For the text-containing cell, return its midpoint in (x, y) coordinate format. 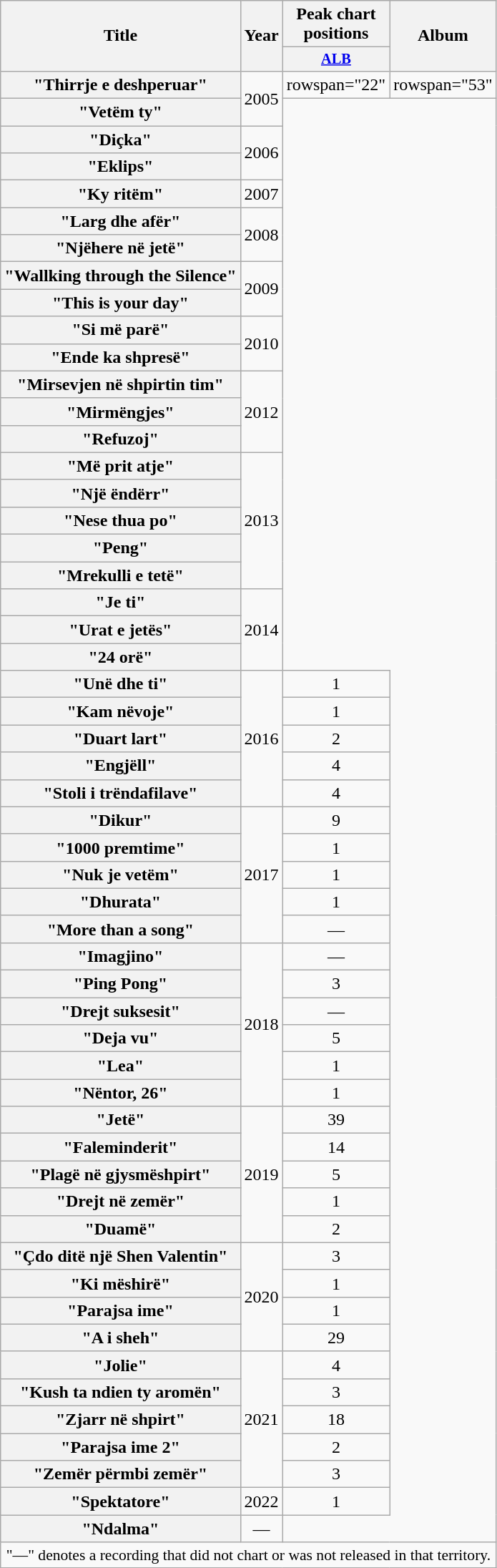
2020 (262, 1297)
"A i sheh" (120, 1338)
2010 (262, 344)
Title (120, 36)
2006 (262, 153)
"Mirsevjen në shpirtin tim" (120, 384)
"Imagjino" (120, 956)
"Dhurata" (120, 902)
"Peng" (120, 548)
rowspan="22" (336, 84)
"Nuk je vetëm" (120, 875)
2021 (262, 1419)
9 (336, 820)
"Drejt në zemër" (120, 1202)
29 (336, 1338)
"Zjarr në shpirt" (120, 1420)
"Ende ka shpresë" (120, 357)
2013 (262, 520)
"Çdo ditë një Shen Valentin" (120, 1256)
"Ndalma" (120, 1529)
"Ping Pong" (120, 984)
"Spektatore" (120, 1501)
"Plagë në gjysmëshpirt" (120, 1174)
"Wallking through the Silence" (120, 276)
"More than a song" (120, 929)
Album (443, 36)
"Unë dhe ti" (120, 684)
18 (336, 1420)
"—" denotes a recording that did not chart or was not released in that territory. (249, 1555)
"Lea" (120, 1066)
"Ki mëshirë" (120, 1283)
"Drejt suksesit" (120, 1011)
"Kush ta ndien ty aromën" (120, 1392)
"Diçka" (120, 140)
2009 (262, 289)
2012 (262, 412)
"Mirmëngjes" (120, 412)
2019 (262, 1174)
"Faleminderit" (120, 1147)
"This is your day" (120, 303)
"1000 premtime" (120, 847)
"Nese thua po" (120, 520)
"Nëntor, 26" (120, 1093)
"Jetë" (120, 1120)
2016 (262, 739)
Peak chart positions (336, 24)
2005 (262, 98)
14 (336, 1147)
"Një ëndërr" (120, 493)
"Thirrje e deshperuar" (120, 84)
ALB (336, 59)
"Stoli i trëndafilave" (120, 793)
"Eklips" (120, 167)
"Njëhere në jetë" (120, 248)
2018 (262, 1024)
"Kam nëvoje" (120, 711)
"Jolie" (120, 1365)
"Refuzoj" (120, 439)
"Larg dhe afër" (120, 221)
39 (336, 1120)
"Urat e jetës" (120, 630)
"Engjëll" (120, 766)
"Ky ritëm" (120, 194)
"Vetëm ty" (120, 112)
"Duamë" (120, 1229)
2022 (262, 1501)
2014 (262, 630)
"Parajsa ime 2" (120, 1447)
"Parajsa ime" (120, 1310)
"24 orë" (120, 657)
"Mrekulli e tetë" (120, 575)
"Zemër përmbi zemër" (120, 1474)
2017 (262, 875)
"Je ti" (120, 603)
2007 (262, 194)
"Më prit atje" (120, 466)
"Deja vu" (120, 1038)
"Duart lart" (120, 739)
2008 (262, 235)
rowspan="53" (443, 84)
"Dikur" (120, 820)
Year (262, 36)
"Si më parë" (120, 330)
